Pinpoint the cell where the given text exists, returning its [X, Y] midpoint coordinate. 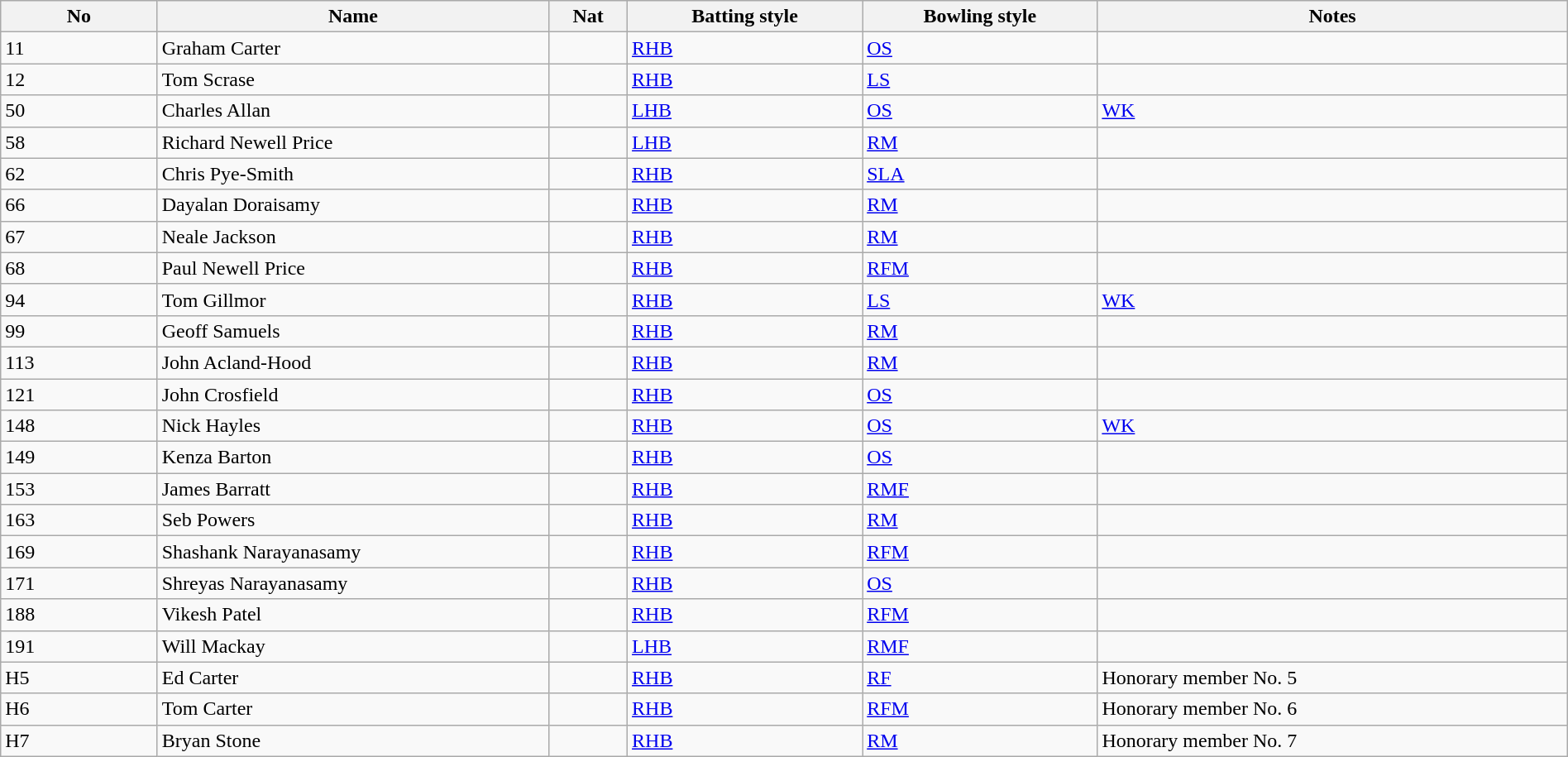
Dayalan Doraisamy [353, 205]
66 [79, 205]
Shashank Narayanasamy [353, 552]
50 [79, 111]
Honorary member No. 6 [1332, 709]
Vikesh Patel [353, 615]
SLA [980, 174]
H5 [79, 678]
Honorary member No. 5 [1332, 678]
113 [79, 362]
169 [79, 552]
Bryan Stone [353, 740]
Notes [1332, 17]
Kenza Barton [353, 458]
148 [79, 426]
Chris Pye-Smith [353, 174]
68 [79, 268]
RF [980, 678]
Nat [589, 17]
Tom Gillmor [353, 299]
Ed Carter [353, 678]
11 [79, 48]
121 [79, 395]
67 [79, 237]
188 [79, 615]
Charles Allan [353, 111]
Name [353, 17]
Shreyas Narayanasamy [353, 583]
153 [79, 489]
No [79, 17]
Richard Newell Price [353, 142]
163 [79, 520]
H7 [79, 740]
John Crosfield [353, 395]
62 [79, 174]
Geoff Samuels [353, 331]
12 [79, 79]
Batting style [745, 17]
Will Mackay [353, 646]
Tom Carter [353, 709]
Nick Hayles [353, 426]
Bowling style [980, 17]
99 [79, 331]
Neale Jackson [353, 237]
Honorary member No. 7 [1332, 740]
James Barratt [353, 489]
H6 [79, 709]
Paul Newell Price [353, 268]
Graham Carter [353, 48]
171 [79, 583]
149 [79, 458]
Seb Powers [353, 520]
Tom Scrase [353, 79]
John Acland-Hood [353, 362]
191 [79, 646]
94 [79, 299]
58 [79, 142]
